Pinpoint the cell where the given text exists, returning its [x, y] midpoint coordinate. 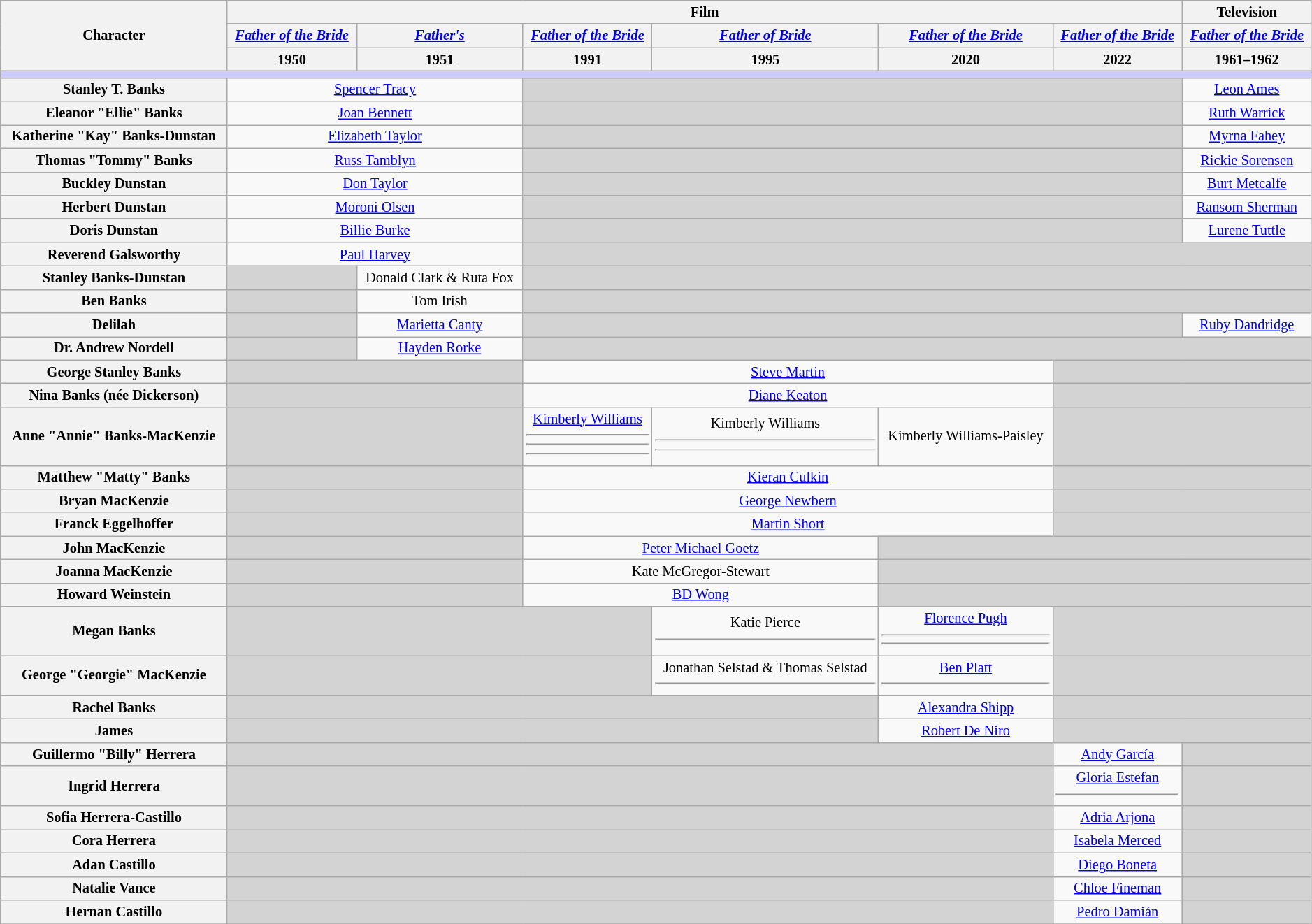
Diane Keaton [788, 395]
George Stanley Banks [114, 372]
Kieran Culkin [788, 477]
Joan Bennett [375, 113]
BD Wong [700, 595]
Robert De Niro [966, 730]
Franck Eggelhoffer [114, 524]
Doris Dunstan [114, 231]
Anne "Annie" Banks-MacKenzie [114, 436]
1951 [440, 59]
Florence Pugh [966, 631]
Lurene Tuttle [1247, 231]
Ingrid Herrera [114, 786]
Spencer Tracy [375, 89]
Delilah [114, 325]
Adan Castillo [114, 865]
Stanley T. Banks [114, 89]
Don Taylor [375, 184]
Father of Bride [765, 36]
Hernan Castillo [114, 911]
Father's [440, 36]
Rickie Sorensen [1247, 160]
John MacKenzie [114, 548]
Gloria Estefan [1117, 786]
Peter Michael Goetz [700, 548]
Joanna MacKenzie [114, 571]
Bryan MacKenzie [114, 500]
Kimberly Williams-Paisley [966, 436]
Russ Tamblyn [375, 160]
Katie Pierce [765, 631]
Katherine "Kay" Banks-Dunstan [114, 136]
Marietta Canty [440, 325]
Eleanor "Ellie" Banks [114, 113]
Tom Irish [440, 301]
George Newbern [788, 500]
Cora Herrera [114, 841]
1991 [587, 59]
Sofia Herrera-Castillo [114, 818]
Billie Burke [375, 231]
Donald Clark & Ruta Fox [440, 277]
Hayden Rorke [440, 348]
Film [705, 12]
Matthew "Matty" Banks [114, 477]
Megan Banks [114, 631]
Isabela Merced [1117, 841]
Buckley Dunstan [114, 184]
Elizabeth Taylor [375, 136]
James [114, 730]
Martin Short [788, 524]
Guillermo "Billy" Herrera [114, 754]
Natalie Vance [114, 888]
Thomas "Tommy" Banks [114, 160]
Myrna Fahey [1247, 136]
Jonathan Selstad & Thomas Selstad [765, 675]
Stanley Banks-Dunstan [114, 277]
Rachel Banks [114, 707]
Leon Ames [1247, 89]
1995 [765, 59]
Chloe Fineman [1117, 888]
Ransom Sherman [1247, 207]
1961–1962 [1247, 59]
George "Georgie" MacKenzie [114, 675]
1950 [292, 59]
2022 [1117, 59]
Nina Banks (née Dickerson) [114, 395]
Alexandra Shipp [966, 707]
Andy García [1117, 754]
Paul Harvey [375, 254]
Television [1247, 12]
Kate McGregor-Stewart [700, 571]
Diego Boneta [1117, 865]
Steve Martin [788, 372]
Ruth Warrick [1247, 113]
Herbert Dunstan [114, 207]
Burt Metcalfe [1247, 184]
Adria Arjona [1117, 818]
Ruby Dandridge [1247, 325]
Reverend Galsworthy [114, 254]
Pedro Damián [1117, 911]
Howard Weinstein [114, 595]
2020 [966, 59]
Dr. Andrew Nordell [114, 348]
Ben Banks [114, 301]
Character [114, 35]
Moroni Olsen [375, 207]
Ben Platt [966, 675]
